Return (X, Y) of the center of cell containing provided text 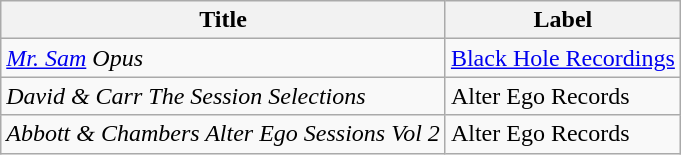
David & Carr The Session Selections (224, 96)
Mr. Sam Opus (224, 58)
Title (224, 20)
Label (562, 20)
Abbott & Chambers Alter Ego Sessions Vol 2 (224, 134)
Black Hole Recordings (562, 58)
